Scan for the cell matching the given text and deliver its [X, Y] coordinate at center. 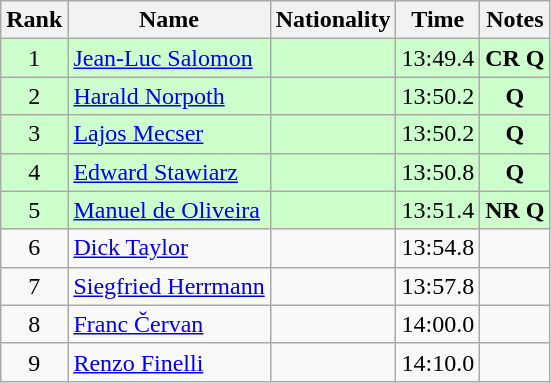
13:50.8 [438, 172]
13:51.4 [438, 210]
13:54.8 [438, 248]
Jean-Luc Salomon [169, 58]
Dick Taylor [169, 248]
7 [34, 286]
Name [169, 20]
Rank [34, 20]
Harald Norpoth [169, 96]
13:49.4 [438, 58]
13:57.8 [438, 286]
5 [34, 210]
CR Q [515, 58]
2 [34, 96]
3 [34, 134]
Renzo Finelli [169, 362]
NR Q [515, 210]
Time [438, 20]
14:00.0 [438, 324]
14:10.0 [438, 362]
Lajos Mecser [169, 134]
Edward Stawiarz [169, 172]
1 [34, 58]
9 [34, 362]
Nationality [333, 20]
Notes [515, 20]
Siegfried Herrmann [169, 286]
Manuel de Oliveira [169, 210]
Franc Červan [169, 324]
6 [34, 248]
4 [34, 172]
8 [34, 324]
